Determine the [X, Y] coordinate at the center of the cell enclosing the given text.  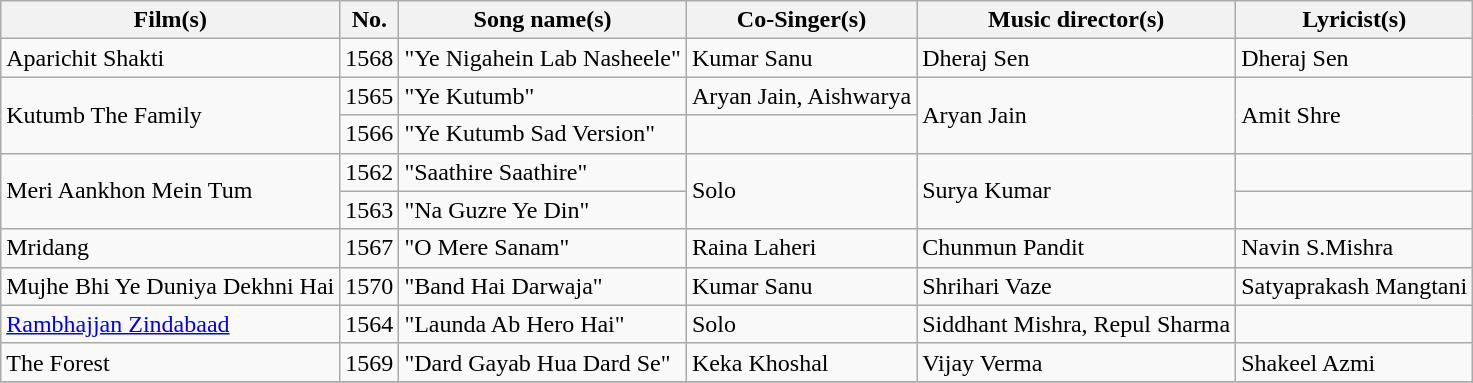
Keka Khoshal [801, 362]
"O Mere Sanam" [542, 248]
"Band Hai Darwaja" [542, 286]
"Na Guzre Ye Din" [542, 210]
Meri Aankhon Mein Tum [170, 191]
Vijay Verma [1076, 362]
1563 [370, 210]
1565 [370, 96]
No. [370, 20]
1569 [370, 362]
Mridang [170, 248]
Aryan Jain, Aishwarya [801, 96]
Co-Singer(s) [801, 20]
Lyricist(s) [1354, 20]
Shakeel Azmi [1354, 362]
"Saathire Saathire" [542, 172]
"Dard Gayab Hua Dard Se" [542, 362]
Aparichit Shakti [170, 58]
1564 [370, 324]
"Ye Kutumb" [542, 96]
Aryan Jain [1076, 115]
Film(s) [170, 20]
Rambhajjan Zindabaad [170, 324]
Navin S.Mishra [1354, 248]
Surya Kumar [1076, 191]
1570 [370, 286]
1568 [370, 58]
"Ye Kutumb Sad Version" [542, 134]
1562 [370, 172]
Satyaprakash Mangtani [1354, 286]
Mujhe Bhi Ye Duniya Dekhni Hai [170, 286]
"Launda Ab Hero Hai" [542, 324]
Amit Shre [1354, 115]
Chunmun Pandit [1076, 248]
Raina Laheri [801, 248]
Shrihari Vaze [1076, 286]
Song name(s) [542, 20]
Kutumb The Family [170, 115]
Siddhant Mishra, Repul Sharma [1076, 324]
Music director(s) [1076, 20]
1566 [370, 134]
"Ye Nigahein Lab Nasheele" [542, 58]
1567 [370, 248]
The Forest [170, 362]
